Locate the cell with the specified text and output its [X, Y] center coordinate. 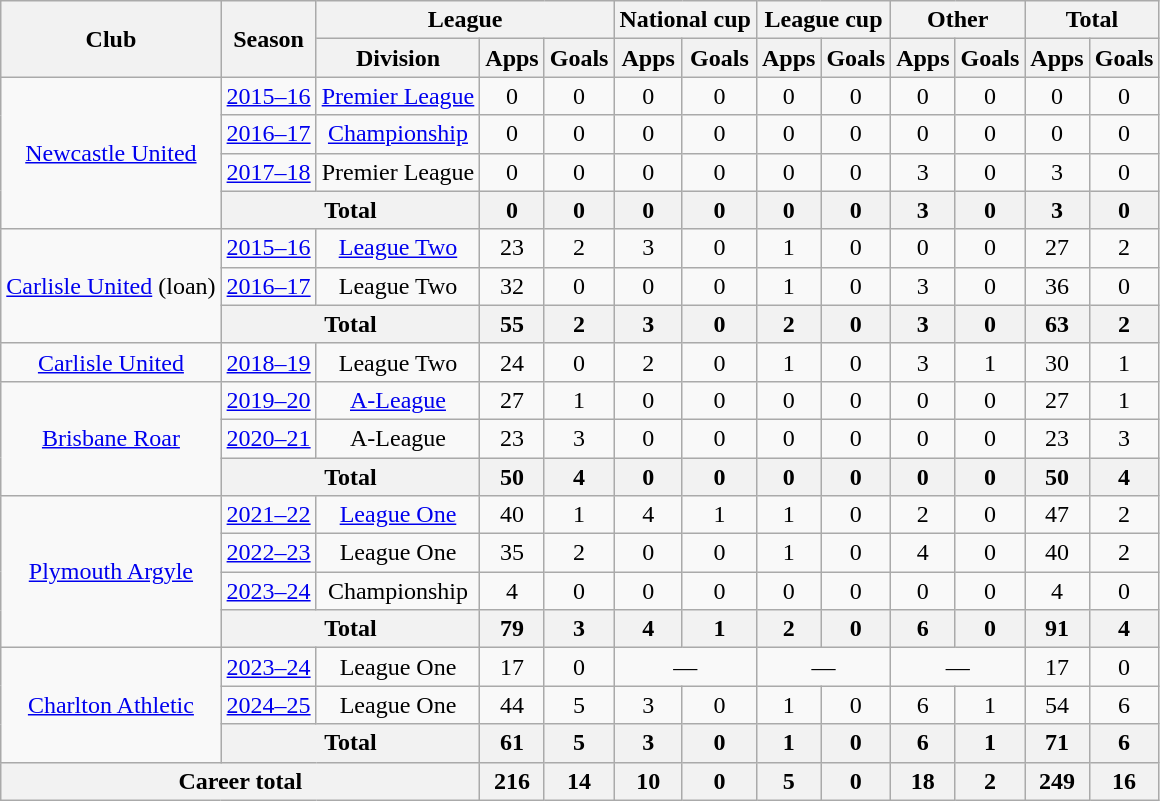
55 [512, 324]
91 [1057, 629]
2022–23 [268, 553]
Charlton Athletic [111, 705]
2024–25 [268, 705]
Newcastle United [111, 153]
Carlisle United [111, 362]
2017–18 [268, 172]
Club [111, 39]
League [465, 20]
2019–20 [268, 400]
Plymouth Argyle [111, 572]
2018–19 [268, 362]
2021–22 [268, 515]
Carlisle United (loan) [111, 286]
63 [1057, 324]
Brisbane Roar [111, 438]
30 [1057, 362]
79 [512, 629]
44 [512, 705]
Division [398, 58]
54 [1057, 705]
10 [648, 781]
71 [1057, 743]
249 [1057, 781]
2020–21 [268, 438]
National cup [685, 20]
61 [512, 743]
35 [512, 553]
Season [268, 39]
18 [923, 781]
216 [512, 781]
Career total [240, 781]
14 [579, 781]
24 [512, 362]
36 [1057, 286]
16 [1124, 781]
47 [1057, 515]
32 [512, 286]
League cup [823, 20]
Other [958, 20]
